From the cell containing the given text, extract its center point as (x, y) coordinate. 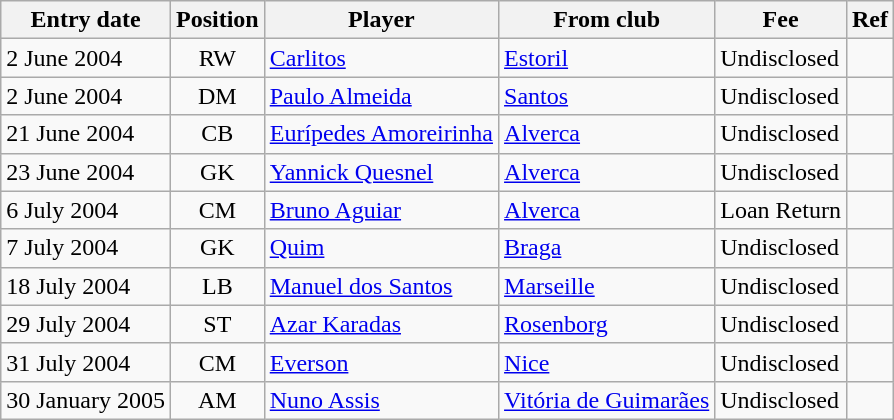
Carlitos (381, 58)
Manuel dos Santos (381, 286)
21 June 2004 (86, 134)
Braga (607, 248)
6 July 2004 (86, 210)
29 July 2004 (86, 324)
DM (217, 96)
AM (217, 400)
30 January 2005 (86, 400)
Estoril (607, 58)
From club (607, 20)
Marseille (607, 286)
Nuno Assis (381, 400)
Bruno Aguiar (381, 210)
Ref (870, 20)
Yannick Quesnel (381, 172)
Paulo Almeida (381, 96)
Vitória de Guimarães (607, 400)
Eurípedes Amoreirinha (381, 134)
Everson (381, 362)
Fee (781, 20)
Loan Return (781, 210)
Azar Karadas (381, 324)
7 July 2004 (86, 248)
23 June 2004 (86, 172)
ST (217, 324)
RW (217, 58)
Rosenborg (607, 324)
Nice (607, 362)
31 July 2004 (86, 362)
Quim (381, 248)
Entry date (86, 20)
LB (217, 286)
Position (217, 20)
Santos (607, 96)
18 July 2004 (86, 286)
Player (381, 20)
CB (217, 134)
